Find where the given text appears and provide that cell's center as (X, Y) coordinate. 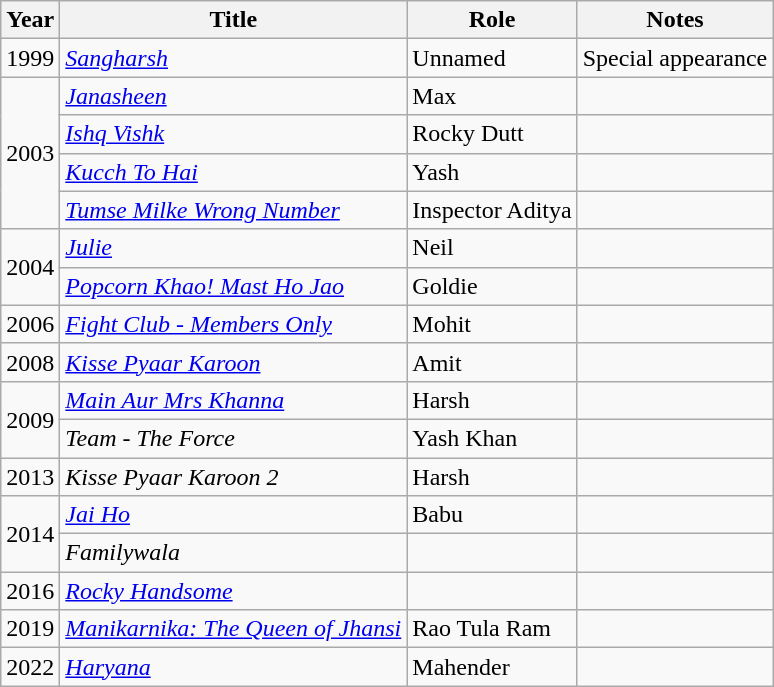
Mohit (492, 324)
2004 (30, 267)
Year (30, 20)
Rocky Handsome (234, 591)
2022 (30, 667)
2009 (30, 419)
Julie (234, 248)
Ishq Vishk (234, 134)
Mahender (492, 667)
Team - The Force (234, 438)
Role (492, 20)
Title (234, 20)
2013 (30, 477)
Yash Khan (492, 438)
Rao Tula Ram (492, 629)
Babu (492, 515)
Amit (492, 362)
Tumse Milke Wrong Number (234, 210)
Inspector Aditya (492, 210)
Yash (492, 172)
2003 (30, 153)
2019 (30, 629)
2014 (30, 534)
Fight Club - Members Only (234, 324)
Unnamed (492, 58)
Main Aur Mrs Khanna (234, 400)
Kisse Pyaar Karoon 2 (234, 477)
Special appearance (675, 58)
Popcorn Khao! Mast Ho Jao (234, 286)
Max (492, 96)
Notes (675, 20)
1999 (30, 58)
2006 (30, 324)
2016 (30, 591)
Kucch To Hai (234, 172)
Familywala (234, 553)
2008 (30, 362)
Neil (492, 248)
Rocky Dutt (492, 134)
Jai Ho (234, 515)
Goldie (492, 286)
Haryana (234, 667)
Kisse Pyaar Karoon (234, 362)
Janasheen (234, 96)
Manikarnika: The Queen of Jhansi (234, 629)
Sangharsh (234, 58)
